Locate the cell with the specified text and output its (x, y) center coordinate. 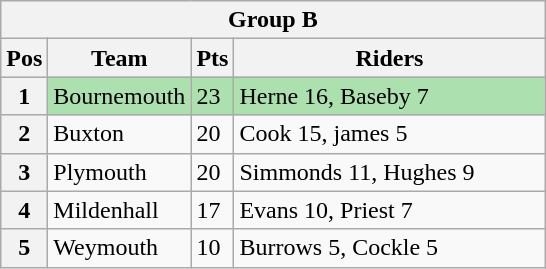
Weymouth (120, 248)
5 (24, 248)
10 (212, 248)
Pos (24, 58)
Cook 15, james 5 (390, 134)
Group B (273, 20)
Team (120, 58)
Plymouth (120, 172)
Herne 16, Baseby 7 (390, 96)
Buxton (120, 134)
1 (24, 96)
Evans 10, Priest 7 (390, 210)
Simmonds 11, Hughes 9 (390, 172)
Mildenhall (120, 210)
23 (212, 96)
Pts (212, 58)
3 (24, 172)
Bournemouth (120, 96)
Riders (390, 58)
2 (24, 134)
4 (24, 210)
17 (212, 210)
Burrows 5, Cockle 5 (390, 248)
